Return (x, y) of the center of cell containing provided text 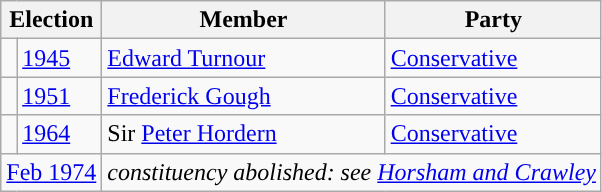
Frederick Gough (244, 96)
Feb 1974 (52, 172)
Sir Peter Hordern (244, 134)
1964 (60, 134)
Member (244, 20)
Edward Turnour (244, 58)
constituency abolished: see Horsham and Crawley (352, 172)
Election (52, 20)
1951 (60, 96)
Party (493, 20)
1945 (60, 58)
